Detect which cell encompasses the target text, then output its [X, Y] center coordinate. 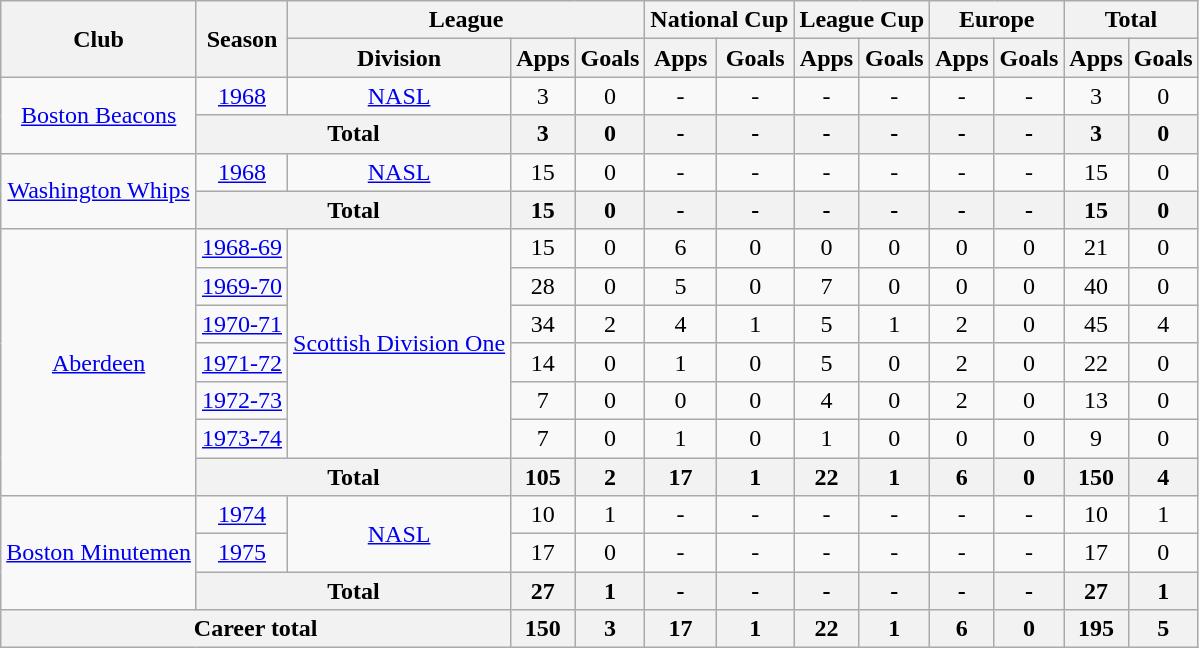
1971-72 [242, 362]
34 [543, 324]
League [466, 20]
Season [242, 39]
Club [99, 39]
Aberdeen [99, 362]
40 [1096, 286]
Boston Minutemen [99, 553]
1973-74 [242, 438]
1972-73 [242, 400]
Division [400, 58]
National Cup [720, 20]
1975 [242, 553]
105 [543, 477]
1970-71 [242, 324]
Boston Beacons [99, 115]
Scottish Division One [400, 343]
13 [1096, 400]
1969-70 [242, 286]
Washington Whips [99, 191]
1968-69 [242, 248]
28 [543, 286]
195 [1096, 629]
Career total [256, 629]
League Cup [862, 20]
1974 [242, 515]
Europe [997, 20]
14 [543, 362]
45 [1096, 324]
9 [1096, 438]
21 [1096, 248]
